Locate the cell with the specified text and output its [X, Y] center coordinate. 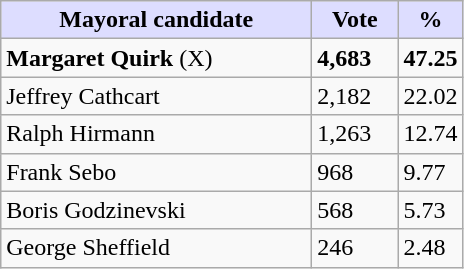
George Sheffield [156, 248]
4,683 [355, 58]
Vote [355, 20]
1,263 [355, 134]
Mayoral candidate [156, 20]
246 [355, 248]
968 [355, 172]
Frank Sebo [156, 172]
Ralph Hirmann [156, 134]
47.25 [430, 58]
568 [355, 210]
9.77 [430, 172]
12.74 [430, 134]
2.48 [430, 248]
2,182 [355, 96]
Margaret Quirk (X) [156, 58]
Jeffrey Cathcart [156, 96]
5.73 [430, 210]
% [430, 20]
Boris Godzinevski [156, 210]
22.02 [430, 96]
